Extract the [X, Y] coordinate from the center of the cell holding the provided text.  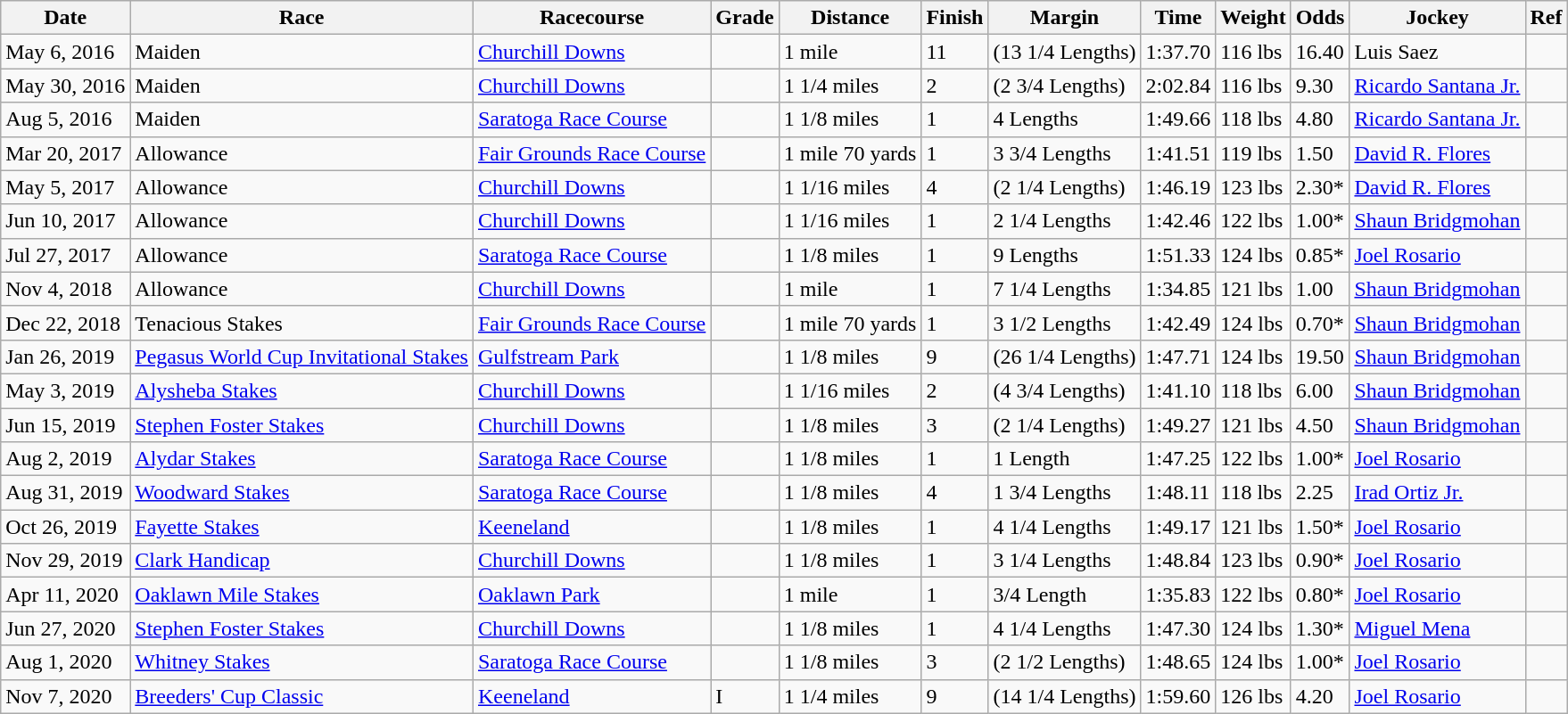
1:49.66 [1178, 119]
3 1/2 Lengths [1065, 323]
(13 1/4 Lengths) [1065, 52]
Date [66, 18]
Time [1178, 18]
Breeders' Cup Classic [301, 696]
1 3/4 Lengths [1065, 493]
4 Lengths [1065, 119]
May 6, 2016 [66, 52]
Oct 26, 2019 [66, 527]
Jun 15, 2019 [66, 425]
0.80* [1320, 595]
Irad Ortiz Jr. [1438, 493]
1:34.85 [1178, 289]
May 5, 2017 [66, 187]
(26 1/4 Lengths) [1065, 357]
Jun 10, 2017 [66, 221]
1:41.51 [1178, 153]
1:48.11 [1178, 493]
19.50 [1320, 357]
1:46.19 [1178, 187]
(14 1/4 Lengths) [1065, 696]
Apr 11, 2020 [66, 595]
1:42.49 [1178, 323]
16.40 [1320, 52]
9 Lengths [1065, 255]
Margin [1065, 18]
11 [954, 52]
3 1/4 Lengths [1065, 561]
4.20 [1320, 696]
Aug 1, 2020 [66, 662]
1.50 [1320, 153]
2 1/4 Lengths [1065, 221]
1:49.27 [1178, 425]
0.90* [1320, 561]
1:47.25 [1178, 459]
1:42.46 [1178, 221]
Mar 20, 2017 [66, 153]
Miguel Mena [1438, 628]
6.00 [1320, 390]
Alysheba Stakes [301, 390]
Aug 2, 2019 [66, 459]
Oaklawn Mile Stakes [301, 595]
1:35.83 [1178, 595]
1:59.60 [1178, 696]
Nov 7, 2020 [66, 696]
3/4 Length [1065, 595]
1.50* [1320, 527]
2:02.84 [1178, 86]
Finish [954, 18]
3 3/4 Lengths [1065, 153]
Jan 26, 2019 [66, 357]
Distance [850, 18]
126 lbs [1253, 696]
1:48.84 [1178, 561]
4.50 [1320, 425]
Nov 29, 2019 [66, 561]
Racecourse [591, 18]
May 30, 2016 [66, 86]
Gulfstream Park [591, 357]
Odds [1320, 18]
1:37.70 [1178, 52]
0.85* [1320, 255]
Grade [745, 18]
Jul 27, 2017 [66, 255]
1:47.71 [1178, 357]
Pegasus World Cup Invitational Stakes [301, 357]
Oaklawn Park [591, 595]
1:49.17 [1178, 527]
Aug 5, 2016 [66, 119]
2.25 [1320, 493]
May 3, 2019 [66, 390]
(4 3/4 Lengths) [1065, 390]
1:51.33 [1178, 255]
I [745, 696]
Dec 22, 2018 [66, 323]
7 1/4 Lengths [1065, 289]
1.30* [1320, 628]
(2 3/4 Lengths) [1065, 86]
1:47.30 [1178, 628]
0.70* [1320, 323]
Ref [1547, 18]
1.00 [1320, 289]
Whitney Stakes [301, 662]
Weight [1253, 18]
Nov 4, 2018 [66, 289]
Luis Saez [1438, 52]
Tenacious Stakes [301, 323]
9.30 [1320, 86]
119 lbs [1253, 153]
Aug 31, 2019 [66, 493]
Race [301, 18]
(2 1/2 Lengths) [1065, 662]
1 Length [1065, 459]
Alydar Stakes [301, 459]
4.80 [1320, 119]
Jockey [1438, 18]
2.30* [1320, 187]
Woodward Stakes [301, 493]
Clark Handicap [301, 561]
1:41.10 [1178, 390]
Fayette Stakes [301, 527]
1:48.65 [1178, 662]
Jun 27, 2020 [66, 628]
